Detect which cell encompasses the target text, then output its [x, y] center coordinate. 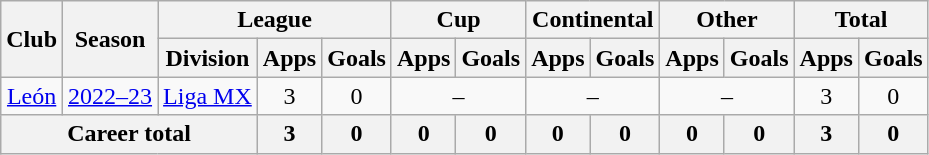
Other [727, 20]
Cup [458, 20]
Career total [130, 134]
Season [110, 39]
League [275, 20]
2022–23 [110, 96]
Club [32, 39]
Division [208, 58]
Liga MX [208, 96]
Total [861, 20]
Continental [593, 20]
León [32, 96]
